Identify which cell holds the provided text, then report its (x, y) central coordinate. 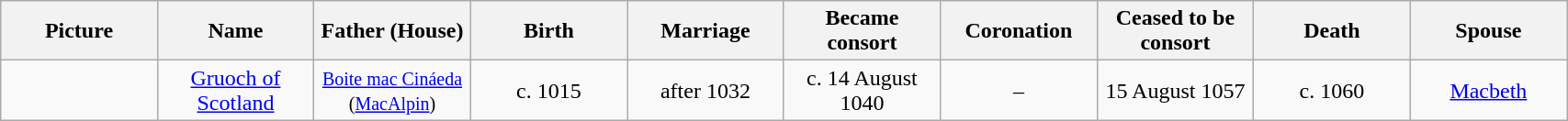
Macbeth (1488, 90)
15 August 1057 (1175, 90)
Coronation (1019, 31)
Spouse (1488, 31)
Gruoch of Scotland (235, 90)
Picture (79, 31)
c. 1060 (1332, 90)
Ceased to be consort (1175, 31)
Name (235, 31)
Marriage (705, 31)
Became consort (862, 31)
c. 14 August 1040 (862, 90)
Birth (548, 31)
after 1032 (705, 90)
Father (House) (392, 31)
Boite mac Cináeda(MacAlpin) (392, 90)
Death (1332, 31)
c. 1015 (548, 90)
– (1019, 90)
